Search for the cell housing the specified text and yield its [x, y] center coordinate. 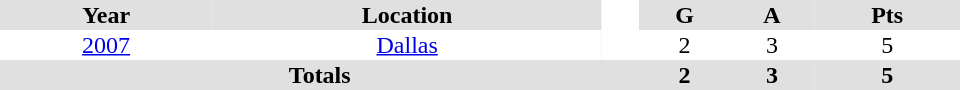
Location [407, 15]
Totals [320, 75]
2007 [106, 45]
G [684, 15]
Year [106, 15]
Pts [887, 15]
A [772, 15]
Dallas [407, 45]
